Scan for the cell matching the given text and deliver its [x, y] coordinate at center. 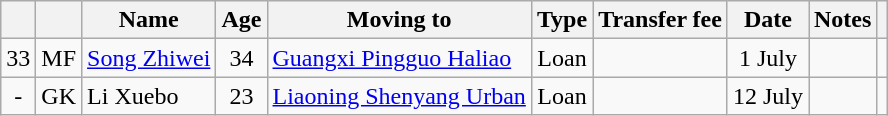
1 July [768, 58]
12 July [768, 96]
- [18, 96]
MF [59, 58]
Li Xuebo [149, 96]
34 [242, 58]
Song Zhiwei [149, 58]
Notes [842, 20]
33 [18, 58]
Type [562, 20]
Name [149, 20]
GK [59, 96]
23 [242, 96]
Liaoning Shenyang Urban [399, 96]
Guangxi Pingguo Haliao [399, 58]
Transfer fee [660, 20]
Date [768, 20]
Moving to [399, 20]
Age [242, 20]
